Find where the given text appears and provide that cell's center as (X, Y) coordinate. 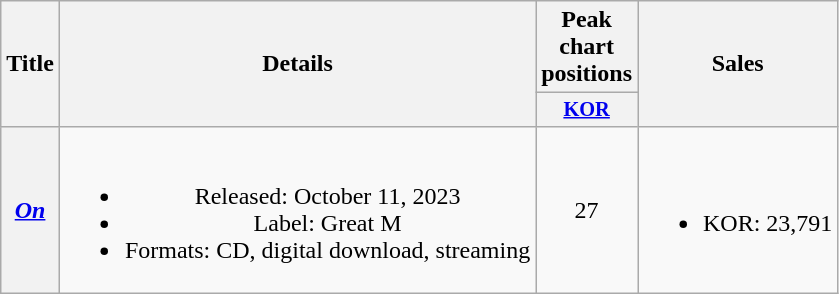
Sales (738, 64)
On (30, 210)
KOR: 23,791 (738, 210)
Released: October 11, 2023Label: Great MFormats: CD, digital download, streaming (297, 210)
Title (30, 64)
Details (297, 64)
27 (587, 210)
KOR (587, 110)
Peak chart positions (587, 47)
